Return the [x, y] coordinate for the center point of the cell that contains the specified text.  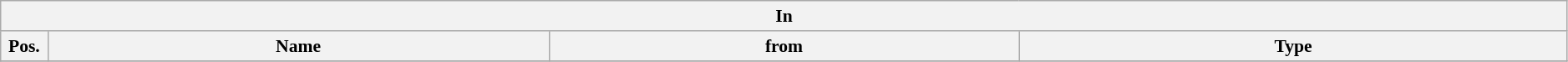
Name [298, 46]
Type [1293, 46]
Pos. [24, 46]
In [784, 16]
from [784, 46]
